Determine the [x, y] coordinate at the center of the cell enclosing the given text.  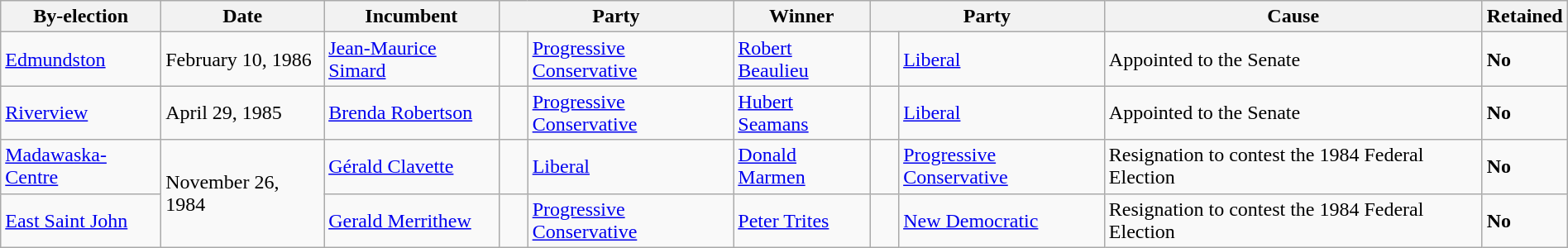
Madawaska-Centre [81, 167]
Donald Marmen [802, 167]
Hubert Seamans [802, 112]
April 29, 1985 [243, 112]
Jean-Maurice Simard [412, 60]
New Democratic [1002, 220]
Retained [1525, 17]
Peter Trites [802, 220]
Gérald Clavette [412, 167]
November 26, 1984 [243, 193]
February 10, 1986 [243, 60]
Winner [802, 17]
Date [243, 17]
Edmundston [81, 60]
Gerald Merrithew [412, 220]
Brenda Robertson [412, 112]
Riverview [81, 112]
Robert Beaulieu [802, 60]
Incumbent [412, 17]
By-election [81, 17]
East Saint John [81, 220]
Cause [1293, 17]
